Locate the cell with the specified text and output its [X, Y] center coordinate. 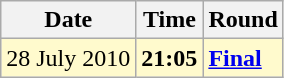
21:05 [170, 58]
Round [243, 20]
Date [68, 20]
28 July 2010 [68, 58]
Time [170, 20]
Final [243, 58]
